Output the [x, y] coordinate of the center of the cell containing the given text.  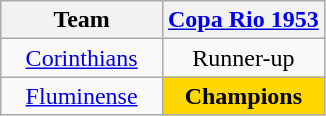
Fluminense [82, 96]
Copa Rio 1953 [243, 20]
Team [82, 20]
Champions [243, 96]
Runner-up [243, 58]
Corinthians [82, 58]
